Identify which cell holds the provided text, then report its [X, Y] central coordinate. 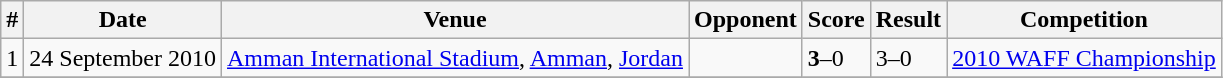
Result [908, 20]
Date [123, 20]
Score [836, 20]
Venue [456, 20]
1 [12, 58]
2010 WAFF Championship [1084, 58]
Opponent [745, 20]
Amman International Stadium, Amman, Jordan [456, 58]
Competition [1084, 20]
# [12, 20]
24 September 2010 [123, 58]
